Output the (x, y) coordinate of the center of the cell containing the given text.  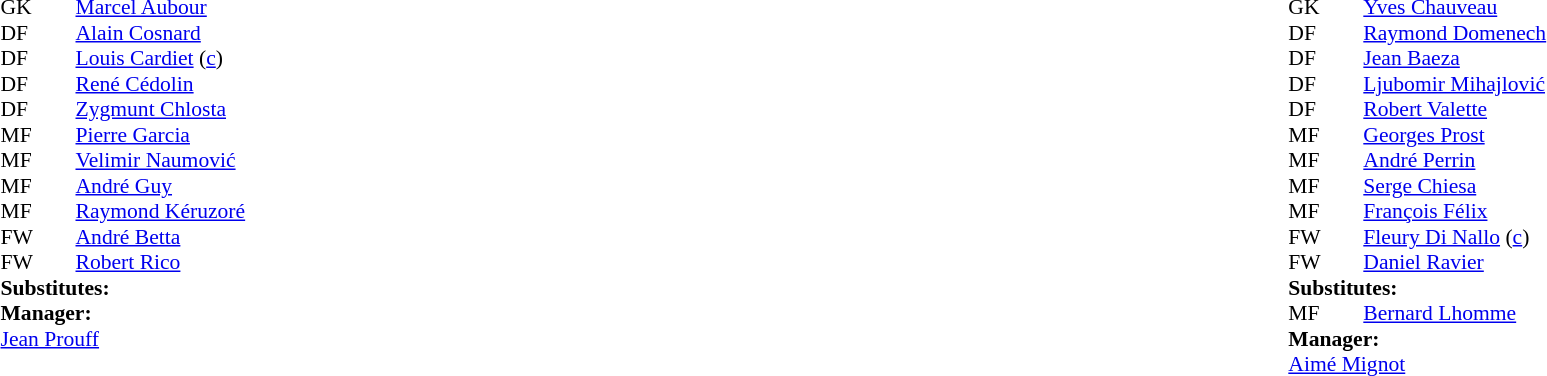
André Guy (161, 186)
Zygmunt Chlosta (161, 109)
Serge Chiesa (1454, 186)
Bernard Lhomme (1454, 313)
André Perrin (1454, 161)
André Betta (161, 237)
Louis Cardiet (c) (161, 59)
Fleury Di Nallo (c) (1454, 237)
Georges Prost (1454, 135)
François Félix (1454, 211)
Robert Valette (1454, 109)
Ljubomir Mihajlović (1454, 84)
Daniel Ravier (1454, 263)
Jean Baeza (1454, 59)
Jean Prouff (122, 339)
Pierre Garcia (161, 135)
Alain Cosnard (161, 33)
Raymond Kéruzoré (161, 211)
Robert Rico (161, 263)
Raymond Domenech (1454, 33)
René Cédolin (161, 84)
Velimir Naumović (161, 161)
